Output the [x, y] coordinate of the center of the cell containing the given text.  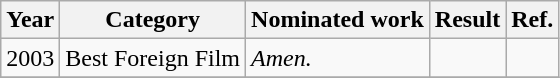
Ref. [532, 20]
Best Foreign Film [153, 58]
Category [153, 20]
2003 [30, 58]
Year [30, 20]
Nominated work [338, 20]
Result [467, 20]
Amen. [338, 58]
